Find where the given text appears and provide that cell's center as [x, y] coordinate. 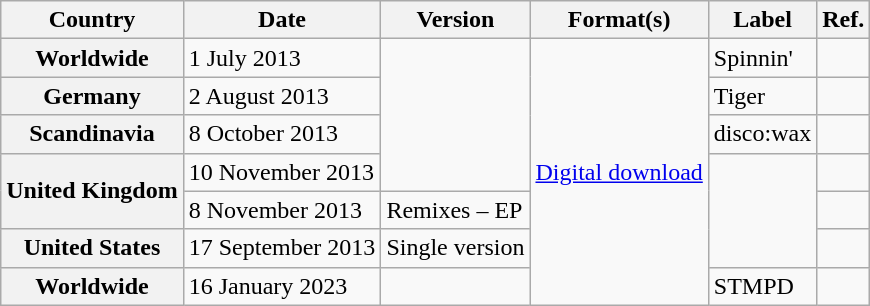
STMPD [762, 286]
Format(s) [619, 20]
Version [456, 20]
16 January 2023 [282, 286]
Country [92, 20]
Spinnin' [762, 58]
Germany [92, 96]
Ref. [844, 20]
Date [282, 20]
Single version [456, 248]
disco:wax [762, 134]
8 October 2013 [282, 134]
Scandinavia [92, 134]
Digital download [619, 172]
Tiger [762, 96]
United Kingdom [92, 191]
United States [92, 248]
8 November 2013 [282, 210]
10 November 2013 [282, 172]
1 July 2013 [282, 58]
2 August 2013 [282, 96]
Remixes – EP [456, 210]
Label [762, 20]
17 September 2013 [282, 248]
